Determine the [x, y] coordinate at the center of the cell enclosing the given text.  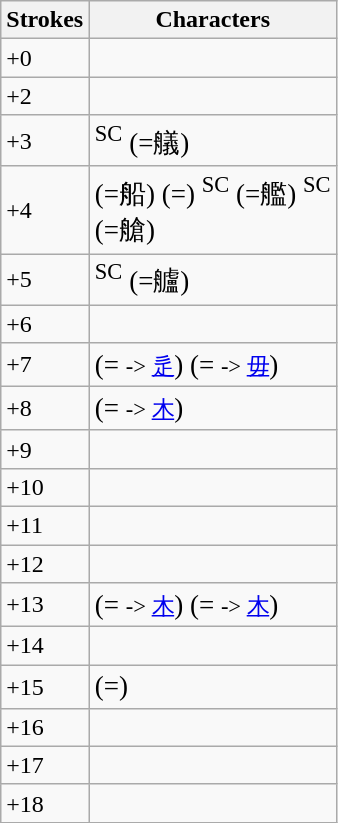
+5 [45, 280]
+16 [45, 727]
+2 [45, 96]
Characters [213, 20]
+0 [45, 58]
SC (=艤) [213, 140]
(=船) (=) SC (=艦) SC(=艙) [213, 210]
+7 [45, 365]
+17 [45, 765]
+18 [45, 803]
+14 [45, 645]
(= -> 木) [213, 409]
+12 [45, 564]
+11 [45, 526]
+4 [45, 210]
SC (=艫) [213, 280]
+9 [45, 449]
(= -> 木) (= -> 木) [213, 605]
+10 [45, 487]
+15 [45, 686]
Strokes [45, 20]
+3 [45, 140]
+6 [45, 324]
(= -> 辵) (= -> 毋) [213, 365]
(=) [213, 686]
+13 [45, 605]
+8 [45, 409]
